Find where the given text appears and provide that cell's center as (X, Y) coordinate. 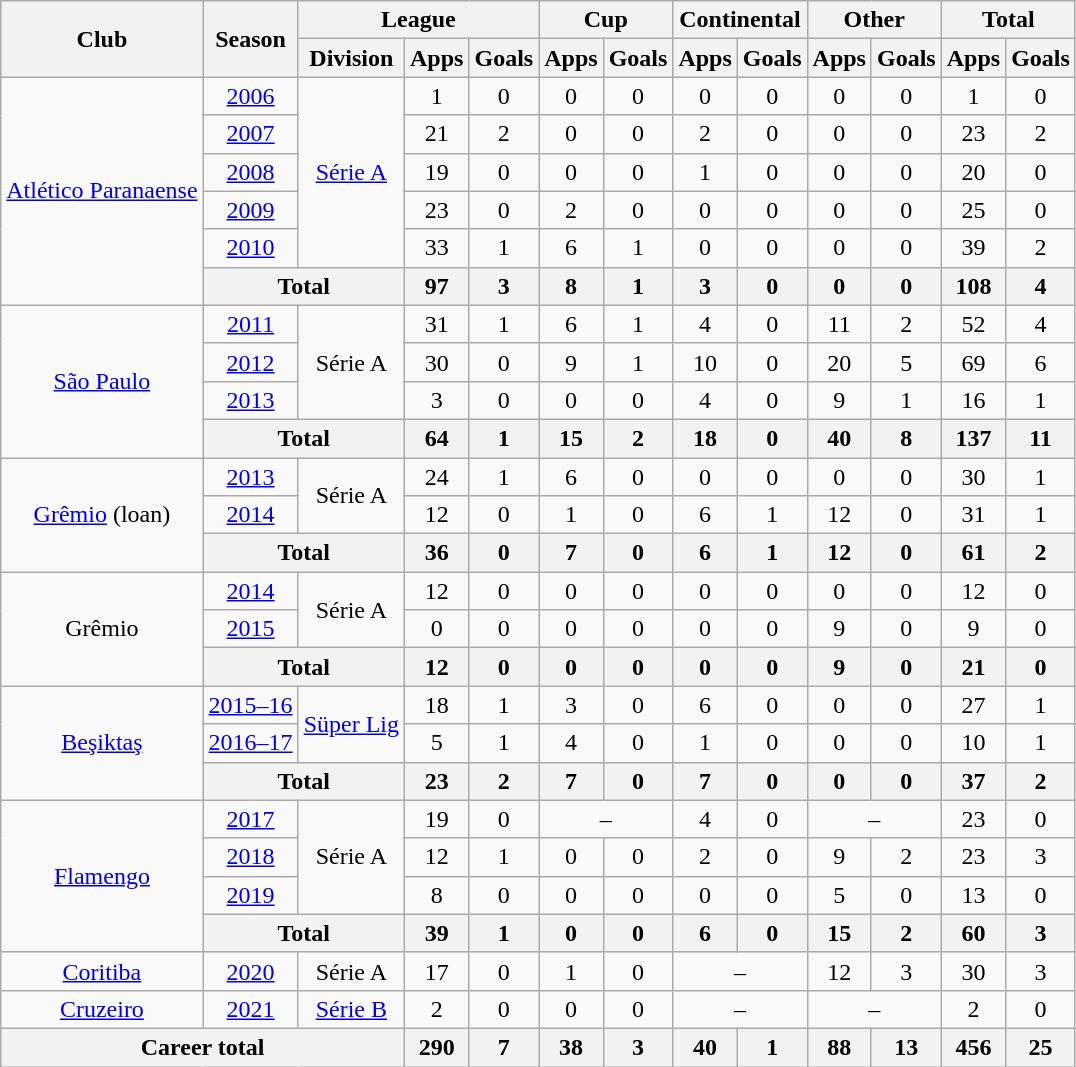
2008 (250, 172)
2012 (250, 362)
2007 (250, 134)
61 (973, 553)
Beşiktaş (102, 743)
27 (973, 705)
2020 (250, 971)
2015–16 (250, 705)
2009 (250, 210)
456 (973, 1047)
24 (437, 477)
Série B (351, 1009)
2010 (250, 248)
2017 (250, 819)
2018 (250, 857)
Süper Lig (351, 724)
Division (351, 58)
Atlético Paranaense (102, 191)
60 (973, 933)
Cup (606, 20)
2015 (250, 629)
33 (437, 248)
2019 (250, 895)
League (418, 20)
97 (437, 286)
2006 (250, 96)
290 (437, 1047)
Grêmio (102, 629)
2011 (250, 324)
88 (839, 1047)
Cruzeiro (102, 1009)
Season (250, 39)
Grêmio (loan) (102, 515)
137 (973, 438)
Continental (740, 20)
36 (437, 553)
Coritiba (102, 971)
Other (874, 20)
17 (437, 971)
16 (973, 400)
São Paulo (102, 381)
Career total (203, 1047)
2016–17 (250, 743)
Flamengo (102, 876)
2021 (250, 1009)
52 (973, 324)
108 (973, 286)
64 (437, 438)
38 (571, 1047)
69 (973, 362)
Club (102, 39)
37 (973, 781)
